Provide the (X, Y) coordinate of the cell's center where the given text is located.  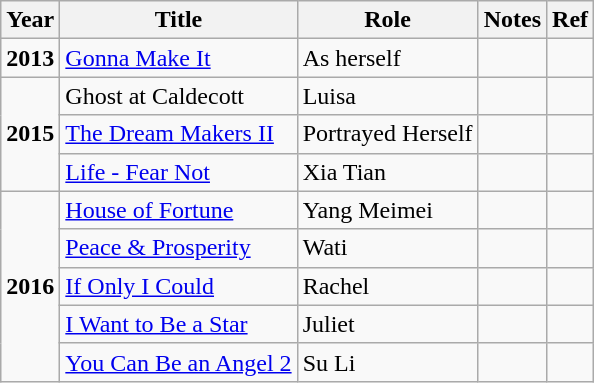
Portrayed Herself (388, 134)
Year (30, 20)
Wati (388, 248)
You Can Be an Angel 2 (178, 362)
As herself (388, 58)
2016 (30, 286)
Ghost at Caldecott (178, 96)
Peace & Prosperity (178, 248)
Gonna Make It (178, 58)
2013 (30, 58)
Luisa (388, 96)
Rachel (388, 286)
Su Li (388, 362)
Juliet (388, 324)
The Dream Makers II (178, 134)
Title (178, 20)
Role (388, 20)
Yang Meimei (388, 210)
Notes (512, 20)
Ref (570, 20)
If Only I Could (178, 286)
I Want to Be a Star (178, 324)
House of Fortune (178, 210)
2015 (30, 134)
Xia Tian (388, 172)
Life - Fear Not (178, 172)
